Scan for the cell matching the given text and deliver its (X, Y) coordinate at center. 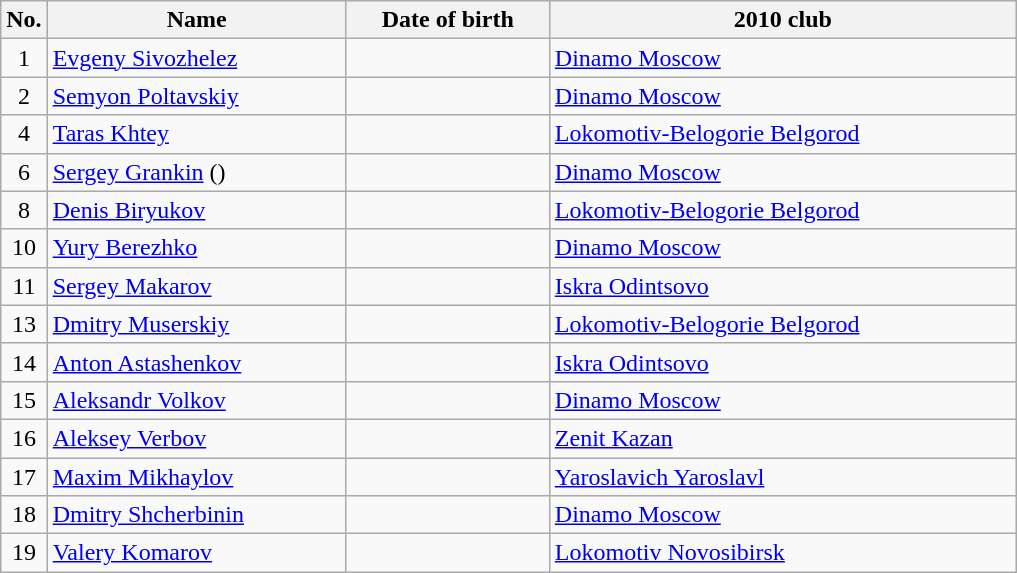
Aleksey Verbov (196, 438)
Taras Khtey (196, 134)
8 (24, 210)
Yaroslavich Yaroslavl (782, 477)
14 (24, 362)
16 (24, 438)
19 (24, 553)
15 (24, 400)
Maxim Mikhaylov (196, 477)
Denis Biryukov (196, 210)
2 (24, 96)
Sergey Makarov (196, 286)
17 (24, 477)
6 (24, 172)
Semyon Poltavskiy (196, 96)
Yury Berezhko (196, 248)
Dmitry Muserskiy (196, 324)
Anton Astashenkov (196, 362)
Zenit Kazan (782, 438)
Valery Komarov (196, 553)
Lokomotiv Novosibirsk (782, 553)
10 (24, 248)
11 (24, 286)
Evgeny Sivozhelez (196, 58)
Name (196, 20)
1 (24, 58)
Aleksandr Volkov (196, 400)
18 (24, 515)
Sergey Grankin () (196, 172)
Dmitry Shcherbinin (196, 515)
4 (24, 134)
2010 club (782, 20)
13 (24, 324)
Date of birth (448, 20)
No. (24, 20)
